Capture the cell that displays the provided text and extract its (X, Y) central coordinate. 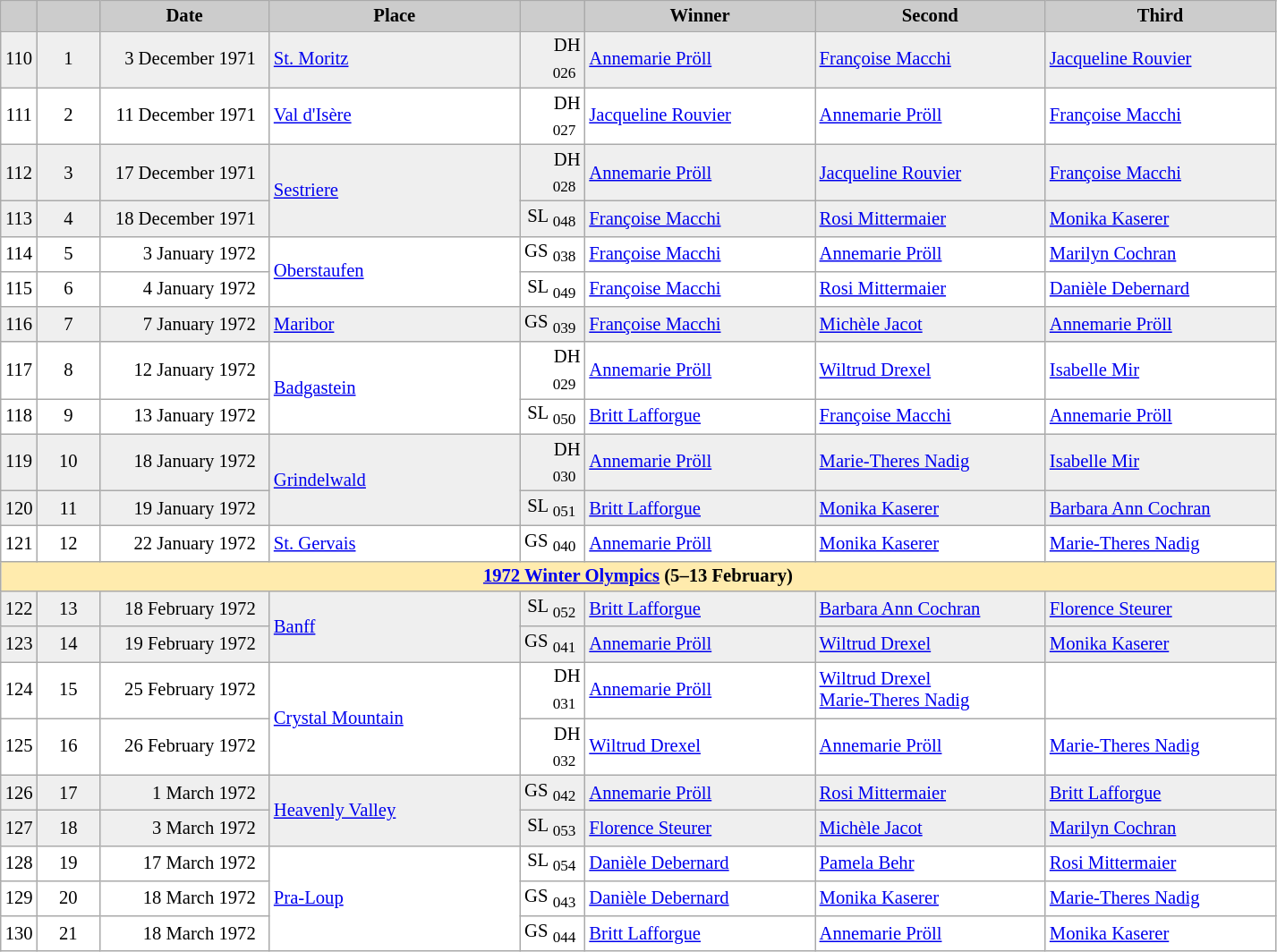
116 (20, 324)
25 February 1972 (184, 689)
124 (20, 689)
126 (20, 793)
19 February 1972 (184, 644)
SL 048 (553, 218)
SL 052 (553, 608)
113 (20, 218)
SL 051 (553, 508)
120 (20, 508)
117 (20, 370)
7 January 1972 (184, 324)
GS 040 (553, 542)
DH 031 (553, 689)
128 (20, 863)
18 December 1971 (184, 218)
10 (68, 462)
127 (20, 827)
11 December 1971 (184, 116)
17 March 1972 (184, 863)
St. Moritz (395, 59)
26 February 1972 (184, 746)
Crystal Mountain (395, 718)
20 (68, 898)
Place (395, 15)
16 (68, 746)
SL 050 (553, 415)
Banff (395, 626)
18 February 1972 (184, 608)
122 (20, 608)
Date (184, 15)
DH 026 (553, 59)
17 (68, 793)
Third (1160, 15)
Pamela Behr (931, 863)
Pra-Loup (395, 898)
111 (20, 116)
130 (20, 934)
12 January 1972 (184, 370)
Oberstaufen (395, 272)
3 January 1972 (184, 254)
112 (20, 172)
22 January 1972 (184, 542)
125 (20, 746)
DH 032 (553, 746)
18 (68, 827)
110 (20, 59)
GS 043 (553, 898)
11 (68, 508)
121 (20, 542)
19 (68, 863)
123 (20, 644)
GS 042 (553, 793)
3 (68, 172)
12 (68, 542)
1972 Winter Olympics (5–13 February) (638, 576)
17 December 1971 (184, 172)
115 (20, 288)
4 (68, 218)
Second (931, 15)
3 December 1971 (184, 59)
5 (68, 254)
Sestriere (395, 190)
9 (68, 415)
Winner (700, 15)
19 January 1972 (184, 508)
119 (20, 462)
GS 041 (553, 644)
St. Gervais (395, 542)
GS 038 (553, 254)
21 (68, 934)
Heavenly Valley (395, 811)
GS 039 (553, 324)
1 March 1972 (184, 793)
15 (68, 689)
SL 054 (553, 863)
6 (68, 288)
Val d'Isère (395, 116)
4 January 1972 (184, 288)
114 (20, 254)
8 (68, 370)
SL 049 (553, 288)
GS 044 (553, 934)
1 (68, 59)
129 (20, 898)
SL 053 (553, 827)
Grindelwald (395, 480)
7 (68, 324)
Wiltrud Drexel Marie-Theres Nadig (931, 689)
Badgastein (395, 388)
Maribor (395, 324)
2 (68, 116)
DH 030 (553, 462)
13 (68, 608)
14 (68, 644)
118 (20, 415)
DH 028 (553, 172)
DH 027 (553, 116)
13 January 1972 (184, 415)
3 March 1972 (184, 827)
DH 029 (553, 370)
18 January 1972 (184, 462)
